Find where the given text appears and provide that cell's center as [X, Y] coordinate. 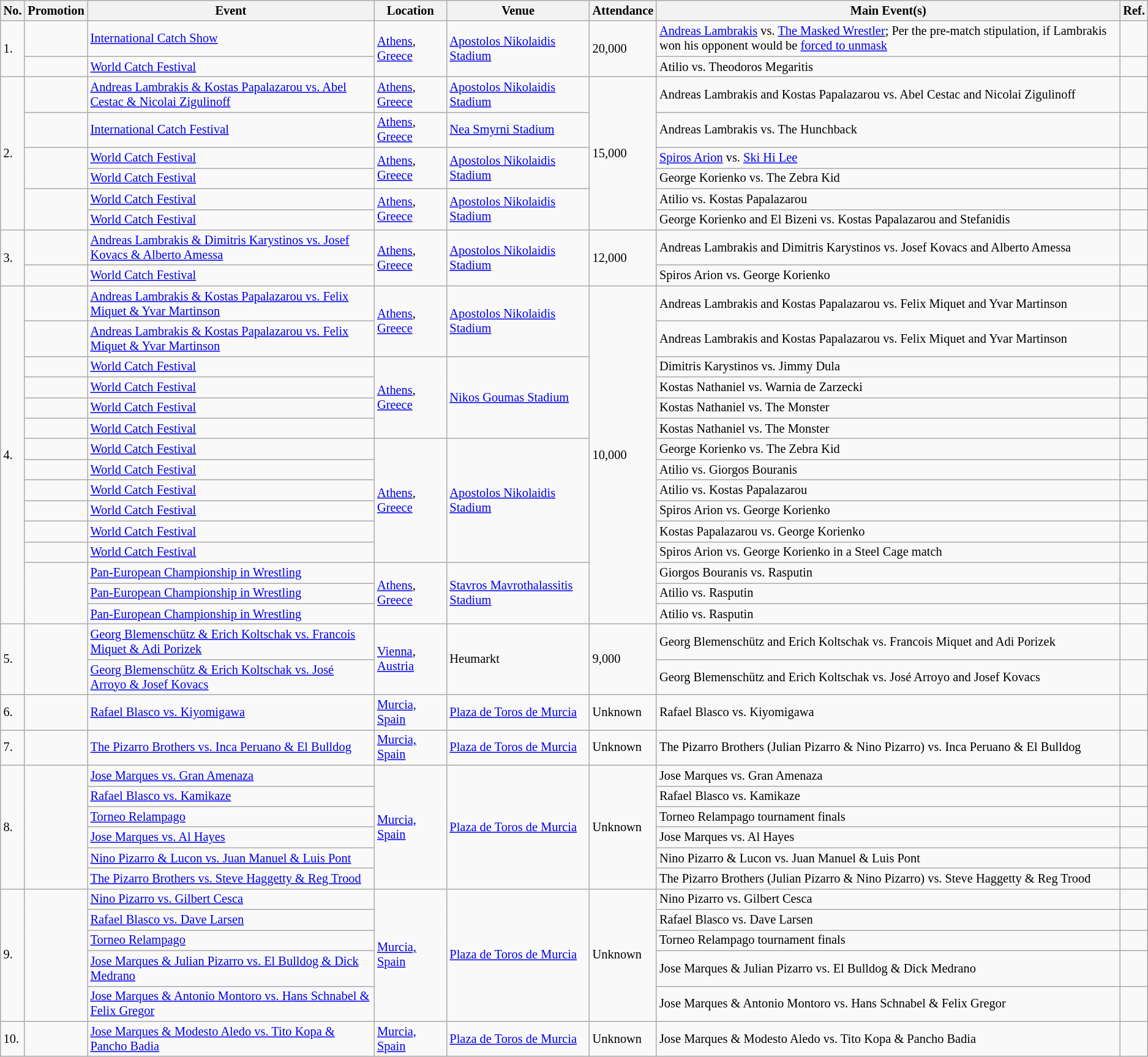
Spiros Arion vs. Ski Hi Lee [888, 158]
Georg Blemenschütz & Erich Koltschak vs. Francois Miquet & Adi Porizek [231, 641]
George Korienko and El Bizeni vs. Kostas Papalazarou and Stefanidis [888, 220]
Dimitris Karystinos vs. Jimmy Dula [888, 367]
Promotion [56, 10]
Stavros Mavrothalassitis Stadium [518, 592]
Ref. [1134, 10]
1. [13, 49]
Andreas Lambrakis & Dimitris Karystinos vs. Josef Kovacs & Alberto Amessa [231, 247]
Event [231, 10]
5. [13, 659]
Giorgos Bouranis vs. Rasputin [888, 572]
Andreas Lambrakis vs. The Hunchback [888, 130]
The Pizarro Brothers (Julian Pizarro & Nino Pizarro) vs. Inca Peruano & El Bulldog [888, 747]
Andreas Lambrakis & Kostas Papalazarou vs. Abel Cestac & Nicolai Zigulinoff [231, 94]
Venue [518, 10]
No. [13, 10]
Andreas Lambrakis vs. The Masked Wrestler; Per the pre-match stipulation, if Lambrakis won his opponent would be forced to unmask [888, 39]
The Pizarro Brothers vs. Steve Haggetty & Reg Trood [231, 878]
Spiros Arion vs. George Korienko in a Steel Cage match [888, 552]
9,000 [623, 659]
Atilio vs. Theodoros Megaritis [888, 67]
8. [13, 827]
Main Event(s) [888, 10]
Vienna, Austria [410, 659]
Attendance [623, 10]
Andreas Lambrakis and Kostas Papalazarou vs. Abel Cestac and Nicolai Zigulinoff [888, 94]
4. [13, 455]
Georg Blemenschütz and Erich Koltschak vs. José Arroyo and Josef Kovacs [888, 677]
3. [13, 257]
20,000 [623, 49]
Atilio vs. Giorgos Bouranis [888, 469]
Kostas Papalazarou vs. George Korienko [888, 531]
12,000 [623, 257]
International Catch Show [231, 39]
The Pizarro Brothers (Julian Pizarro & Nino Pizarro) vs. Steve Haggetty & Reg Trood [888, 878]
Nea Smyrni Stadium [518, 130]
10. [13, 1039]
Georg Blemenschütz and Erich Koltschak vs. Francois Miquet and Adi Porizek [888, 641]
Location [410, 10]
Heumarkt [518, 659]
15,000 [623, 153]
9. [13, 955]
Andreas Lambrakis and Dimitris Karystinos vs. Josef Kovacs and Alberto Amessa [888, 247]
7. [13, 747]
10,000 [623, 455]
International Catch Festival [231, 130]
Nikos Goumas Stadium [518, 398]
6. [13, 712]
Georg Blemenschütz & Erich Koltschak vs. José Arroyo & Josef Kovacs [231, 677]
The Pizarro Brothers vs. Inca Peruano & El Bulldog [231, 747]
2. [13, 153]
Kostas Nathaniel vs. Warnia de Zarzecki [888, 387]
